Locate the cell with the specified text and output its [x, y] center coordinate. 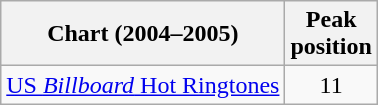
US Billboard Hot Ringtones [143, 85]
Chart (2004–2005) [143, 34]
Peakposition [331, 34]
11 [331, 85]
